Pinpoint the cell where the given text exists, returning its [X, Y] midpoint coordinate. 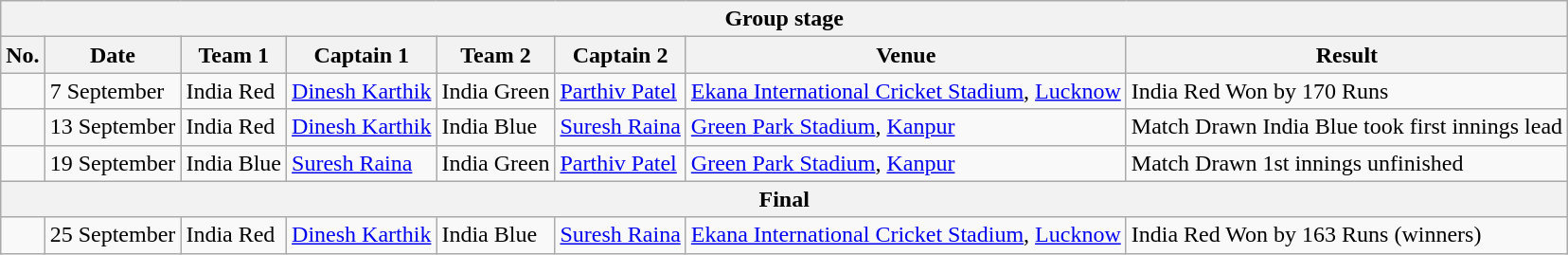
13 September [113, 127]
Captain 2 [620, 55]
India Red Won by 163 Runs (winners) [1346, 235]
Date [113, 55]
Final [784, 199]
Group stage [784, 19]
Team 1 [234, 55]
Captain 1 [362, 55]
No. [23, 55]
Result [1346, 55]
Team 2 [496, 55]
7 September [113, 91]
25 September [113, 235]
19 September [113, 163]
India Red Won by 170 Runs [1346, 91]
Venue [905, 55]
Match Drawn India Blue took first innings lead [1346, 127]
Match Drawn 1st innings unfinished [1346, 163]
